Pinpoint the cell where the given text exists, returning its (x, y) midpoint coordinate. 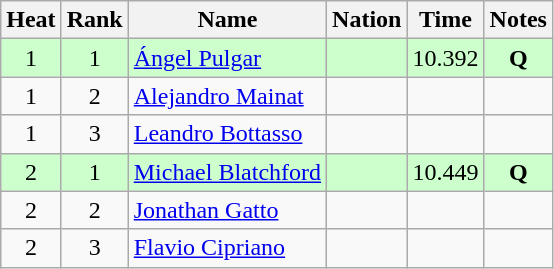
Leandro Bottasso (227, 134)
Name (227, 20)
Nation (367, 20)
Flavio Cipriano (227, 248)
Heat (31, 20)
Alejandro Mainat (227, 96)
Time (446, 20)
Jonathan Gatto (227, 210)
Ángel Pulgar (227, 58)
Michael Blatchford (227, 172)
10.392 (446, 58)
10.449 (446, 172)
Notes (518, 20)
Rank (94, 20)
